Extract the [X, Y] coordinate from the center of the cell holding the provided text.  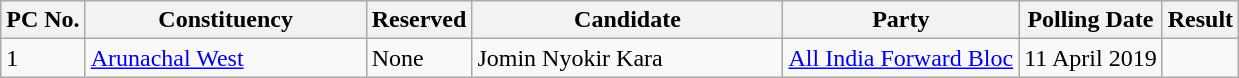
Jomin Nyokir Kara [628, 58]
Candidate [628, 20]
1 [43, 58]
None [419, 58]
Reserved [419, 20]
Arunachal West [226, 58]
Party [901, 20]
All India Forward Bloc [901, 58]
11 April 2019 [1091, 58]
Result [1200, 20]
Constituency [226, 20]
Polling Date [1091, 20]
PC No. [43, 20]
